Return (x, y) of the center of cell containing provided text 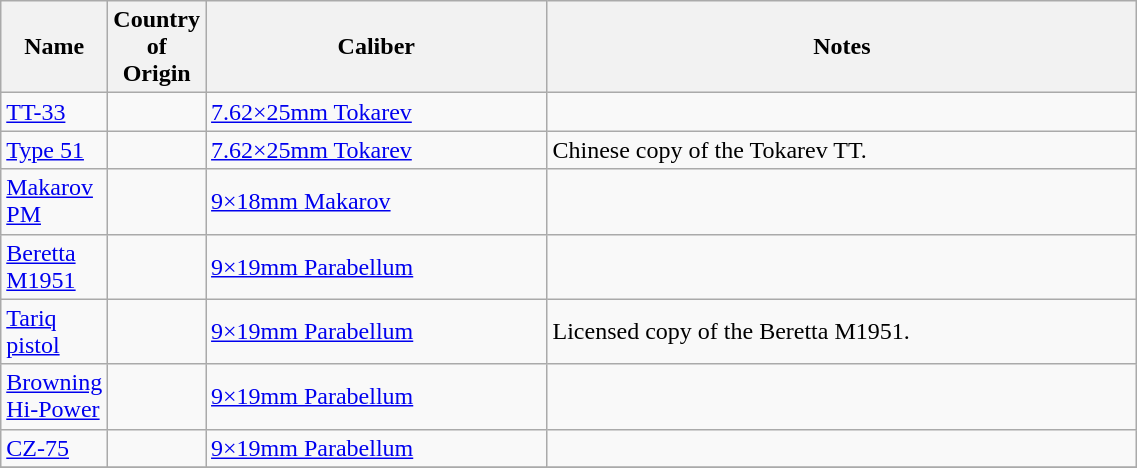
Beretta M1951 (54, 266)
Browning Hi-Power (54, 396)
Country of Origin (157, 47)
Chinese copy of the Tokarev TT. (842, 150)
Licensed copy of the Beretta M1951. (842, 332)
Type 51 (54, 150)
9×18mm Makarov (376, 202)
Notes (842, 47)
Name (54, 47)
Caliber (376, 47)
CZ-75 (54, 448)
Makarov PM (54, 202)
TT-33 (54, 112)
Tariq pistol (54, 332)
